Capture the cell that displays the provided text and extract its [X, Y] central coordinate. 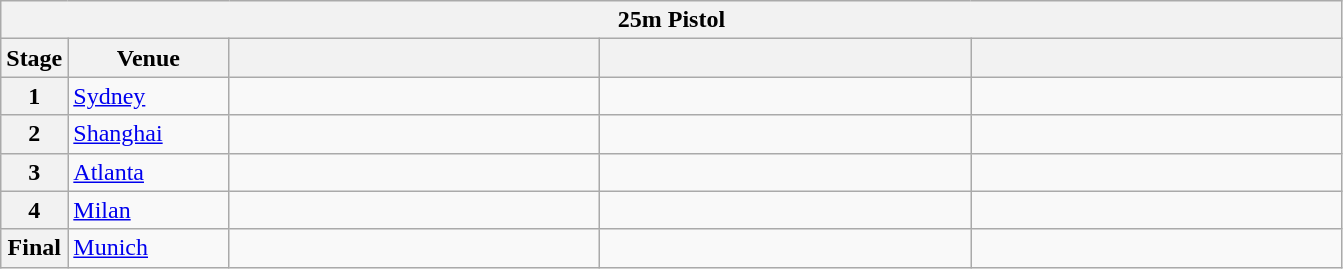
Munich [148, 248]
Venue [148, 58]
Shanghai [148, 134]
1 [34, 96]
Stage [34, 58]
3 [34, 172]
Atlanta [148, 172]
Sydney [148, 96]
4 [34, 210]
25m Pistol [672, 20]
Final [34, 248]
Milan [148, 210]
2 [34, 134]
